Search for the cell housing the specified text and yield its (x, y) center coordinate. 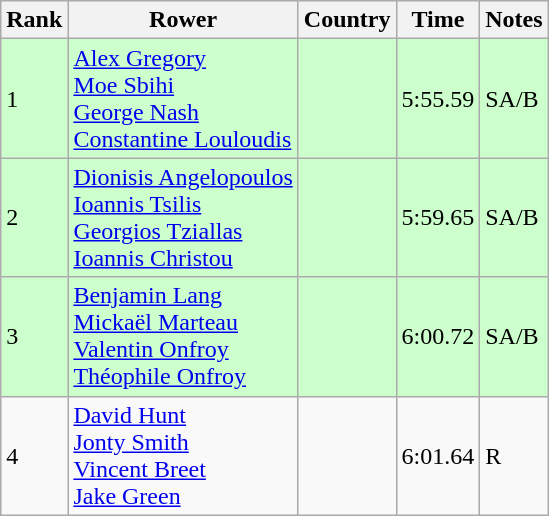
Rank (34, 20)
Alex GregoryMoe SbihiGeorge NashConstantine Louloudis (183, 98)
Rower (183, 20)
6:00.72 (438, 336)
6:01.64 (438, 456)
Country (347, 20)
5:59.65 (438, 218)
R (514, 456)
Dionisis AngelopoulosIoannis TsilisGeorgios TziallasIoannis Christou (183, 218)
Notes (514, 20)
Time (438, 20)
Benjamin LangMickaël MarteauValentin OnfroyThéophile Onfroy (183, 336)
1 (34, 98)
2 (34, 218)
5:55.59 (438, 98)
4 (34, 456)
David HuntJonty SmithVincent BreetJake Green (183, 456)
3 (34, 336)
